Extract the (x, y) coordinate from the center of the cell holding the provided text.  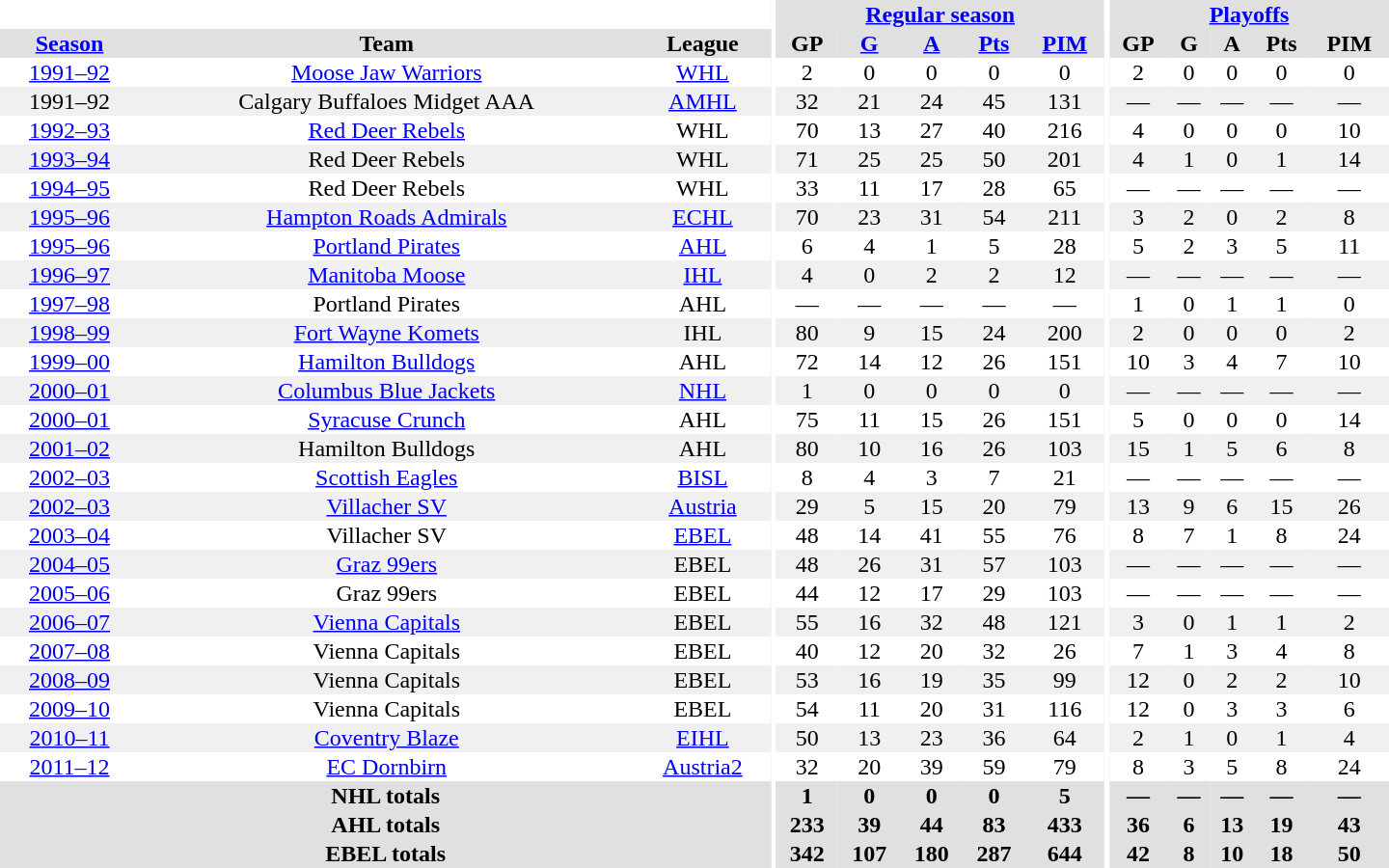
27 (932, 130)
211 (1065, 217)
1992–93 (69, 130)
99 (1065, 680)
107 (870, 854)
Calgary Buffaloes Midget AAA (386, 101)
72 (806, 362)
Scottish Eagles (386, 477)
2003–04 (69, 535)
65 (1065, 188)
41 (932, 535)
43 (1349, 825)
1997–98 (69, 304)
2010–11 (69, 738)
Team (386, 43)
216 (1065, 130)
AHL totals (386, 825)
Season (69, 43)
1996–97 (69, 275)
Manitoba Moose (386, 275)
EBEL totals (386, 854)
116 (1065, 709)
287 (994, 854)
1994–95 (69, 188)
42 (1138, 854)
EC Dornbirn (386, 767)
33 (806, 188)
71 (806, 159)
1999–00 (69, 362)
2009–10 (69, 709)
Hampton Roads Admirals (386, 217)
18 (1282, 854)
Austria2 (702, 767)
Playoffs (1249, 14)
59 (994, 767)
2008–09 (69, 680)
35 (994, 680)
2001–02 (69, 448)
BISL (702, 477)
EIHL (702, 738)
Columbus Blue Jackets (386, 391)
1998–99 (69, 333)
201 (1065, 159)
2011–12 (69, 767)
131 (1065, 101)
83 (994, 825)
NHL totals (386, 796)
53 (806, 680)
Regular season (940, 14)
1993–94 (69, 159)
200 (1065, 333)
75 (806, 420)
433 (1065, 825)
64 (1065, 738)
233 (806, 825)
ECHL (702, 217)
2004–05 (69, 564)
2005–06 (69, 593)
Moose Jaw Warriors (386, 72)
NHL (702, 391)
45 (994, 101)
AMHL (702, 101)
76 (1065, 535)
180 (932, 854)
342 (806, 854)
League (702, 43)
Coventry Blaze (386, 738)
57 (994, 564)
2006–07 (69, 622)
Austria (702, 506)
Fort Wayne Komets (386, 333)
2007–08 (69, 651)
644 (1065, 854)
121 (1065, 622)
Syracuse Crunch (386, 420)
